Locate the cell with the specified text and output its (X, Y) center coordinate. 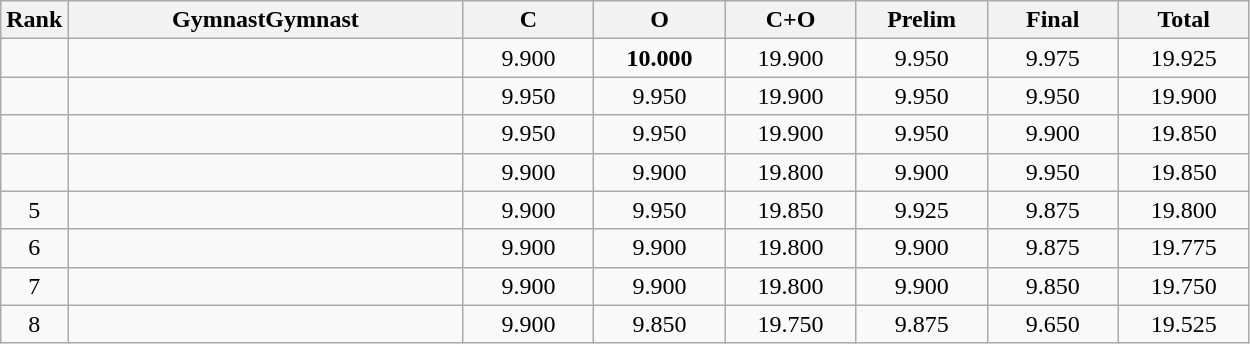
O (660, 20)
8 (34, 324)
Rank (34, 20)
10.000 (660, 58)
Prelim (922, 20)
19.525 (1184, 324)
9.975 (1052, 58)
19.775 (1184, 248)
C+O (790, 20)
Total (1184, 20)
GymnastGymnast (266, 20)
9.650 (1052, 324)
5 (34, 210)
Final (1052, 20)
9.925 (922, 210)
6 (34, 248)
19.925 (1184, 58)
7 (34, 286)
C (528, 20)
